Pinpoint the cell where the given text exists, returning its [x, y] midpoint coordinate. 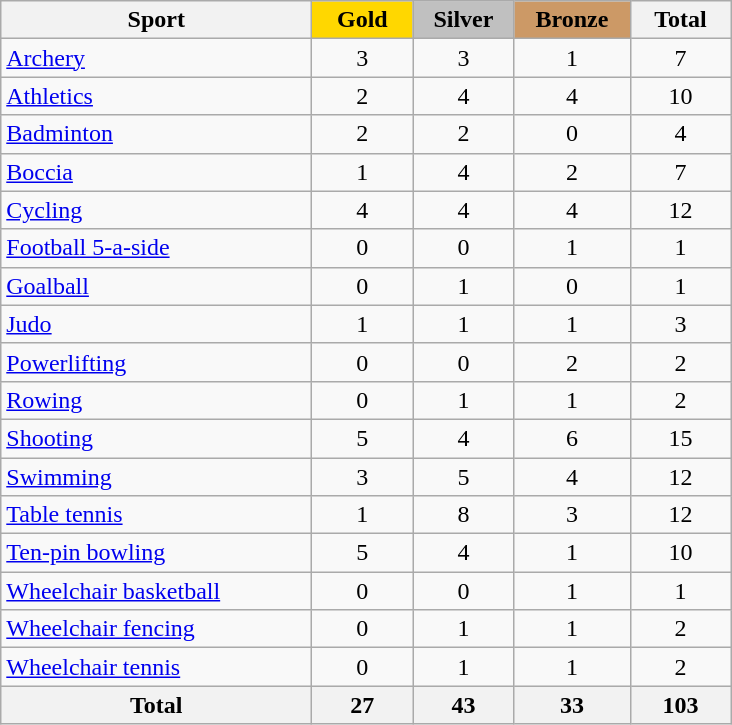
33 [572, 705]
Sport [156, 20]
8 [464, 515]
Table tennis [156, 515]
Athletics [156, 96]
Football 5-a-side [156, 248]
Silver [464, 20]
6 [572, 438]
Wheelchair tennis [156, 667]
103 [680, 705]
Goalball [156, 286]
Shooting [156, 438]
Archery [156, 58]
Badminton [156, 134]
15 [680, 438]
Boccia [156, 172]
43 [464, 705]
Rowing [156, 400]
Cycling [156, 210]
Ten-pin bowling [156, 553]
Judo [156, 324]
Gold [362, 20]
Wheelchair fencing [156, 629]
Swimming [156, 477]
27 [362, 705]
Powerlifting [156, 362]
Wheelchair basketball [156, 591]
Bronze [572, 20]
